Locate the cell with the specified text and output its [X, Y] center coordinate. 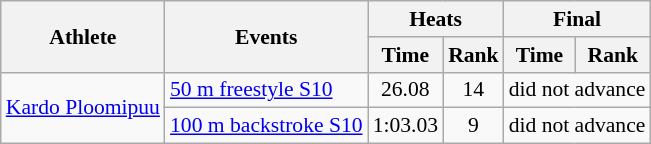
Final [578, 19]
Kardo Ploomipuu [83, 108]
9 [474, 126]
Heats [436, 19]
14 [474, 90]
Athlete [83, 36]
100 m backstroke S10 [266, 126]
1:03.03 [406, 126]
26.08 [406, 90]
50 m freestyle S10 [266, 90]
Events [266, 36]
